Locate the cell with the specified text and output its [x, y] center coordinate. 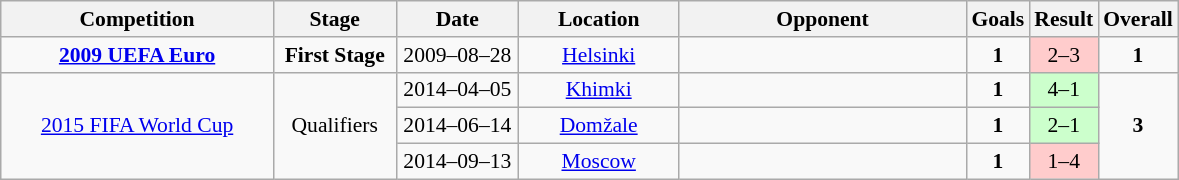
Date [458, 19]
Domžale [599, 126]
3 [1138, 126]
2–3 [1064, 55]
Location [599, 19]
2014–09–13 [458, 162]
4–1 [1064, 90]
2014–04–05 [458, 90]
Competition [138, 19]
Qualifiers [334, 126]
Moscow [599, 162]
Opponent [823, 19]
2009–08–28 [458, 55]
1–4 [1064, 162]
2015 FIFA World Cup [138, 126]
Helsinki [599, 55]
Khimki [599, 90]
First Stage [334, 55]
Goals [998, 19]
Overall [1138, 19]
2–1 [1064, 126]
Result [1064, 19]
2009 UEFA Euro [138, 55]
Stage [334, 19]
2014–06–14 [458, 126]
